Determine the (X, Y) coordinate at the center of the cell enclosing the given text.  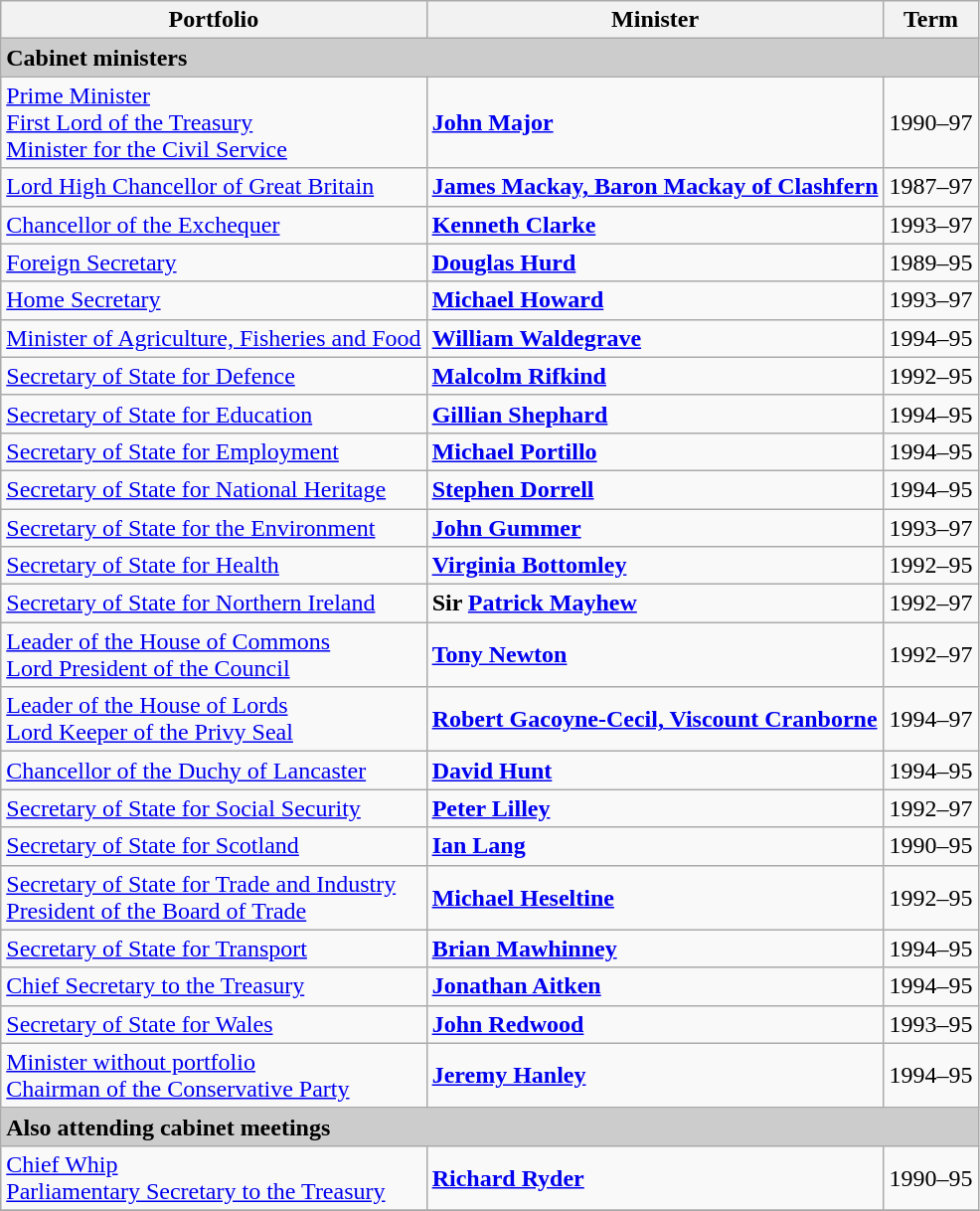
1990–97 (930, 122)
Gillian Shephard (655, 414)
Home Secretary (214, 300)
Also attending cabinet meetings (489, 1126)
Chief Secretary to the Treasury (214, 986)
Cabinet ministers (489, 58)
Secretary of State for Trade and IndustryPresident of the Board of Trade (214, 897)
Leader of the House of LordsLord Keeper of the Privy Seal (214, 720)
Foreign Secretary (214, 262)
Chief WhipParliamentary Secretary to the Treasury (214, 1177)
Richard Ryder (655, 1177)
Secretary of State for Defence (214, 376)
Sir Patrick Mayhew (655, 604)
Secretary of State for Employment (214, 451)
Secretary of State for the Environment (214, 528)
Prime MinisterFirst Lord of the TreasuryMinister for the Civil Service (214, 122)
Portfolio (214, 20)
Malcolm Rifkind (655, 376)
Jonathan Aitken (655, 986)
Kenneth Clarke (655, 225)
Douglas Hurd (655, 262)
Secretary of State for Education (214, 414)
Virginia Bottomley (655, 566)
1989–95 (930, 262)
Robert Gacoyne-Cecil, Viscount Cranborne (655, 720)
Secretary of State for Social Security (214, 808)
William Waldegrave (655, 338)
John Redwood (655, 1024)
Secretary of State for Northern Ireland (214, 604)
Michael Portillo (655, 451)
Chancellor of the Duchy of Lancaster (214, 771)
Secretary of State for Health (214, 566)
Michael Howard (655, 300)
Ian Lang (655, 846)
Jeremy Hanley (655, 1076)
David Hunt (655, 771)
Stephen Dorrell (655, 489)
Minister of Agriculture, Fisheries and Food (214, 338)
Leader of the House of CommonsLord President of the Council (214, 654)
James Mackay, Baron Mackay of Clashfern (655, 187)
Tony Newton (655, 654)
1993–95 (930, 1024)
Chancellor of the Exchequer (214, 225)
Minister without portfolioChairman of the Conservative Party (214, 1076)
Michael Heseltine (655, 897)
1994–97 (930, 720)
Peter Lilley (655, 808)
John Gummer (655, 528)
Lord High Chancellor of Great Britain (214, 187)
Secretary of State for Scotland (214, 846)
John Major (655, 122)
Secretary of State for Transport (214, 949)
1987–97 (930, 187)
Brian Mawhinney (655, 949)
Secretary of State for Wales (214, 1024)
Secretary of State for National Heritage (214, 489)
Minister (655, 20)
Term (930, 20)
